Find where the given text appears and provide that cell's center as [X, Y] coordinate. 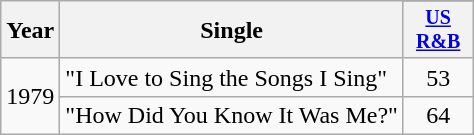
1979 [30, 96]
64 [438, 115]
"How Did You Know It Was Me?" [232, 115]
Single [232, 30]
Year [30, 30]
USR&B [438, 30]
"I Love to Sing the Songs I Sing" [232, 77]
53 [438, 77]
